Locate the cell with the specified text and output its [X, Y] center coordinate. 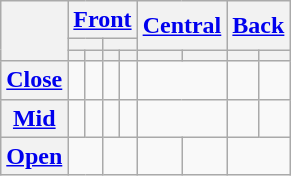
Back [258, 26]
Mid [34, 118]
Close [34, 80]
Central [182, 26]
Front [102, 20]
Open [34, 156]
